Extract the [X, Y] coordinate from the center of the cell holding the provided text.  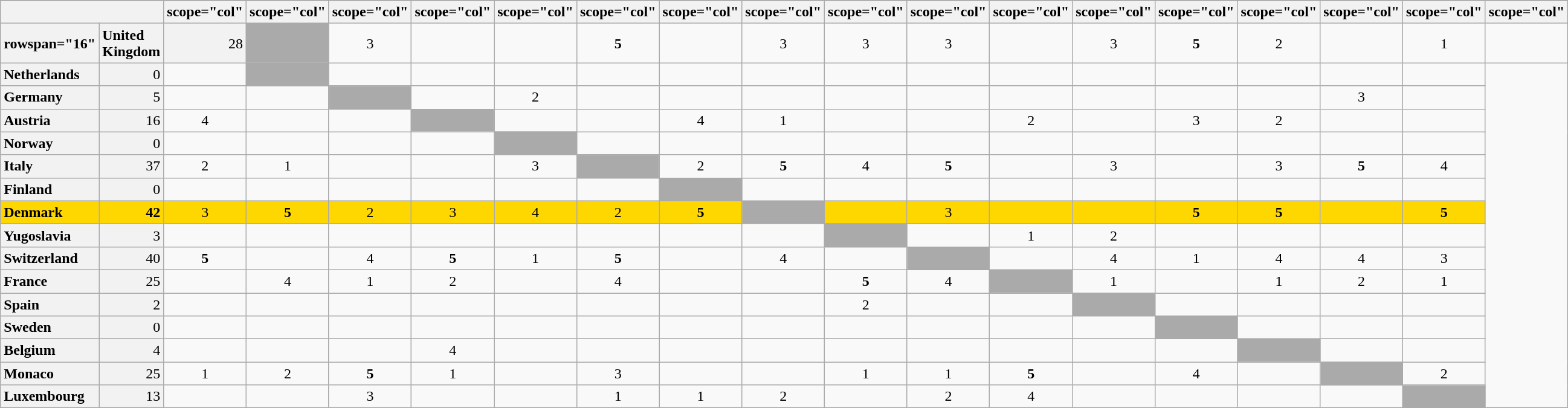
Monaco [50, 374]
Luxembourg [50, 397]
Austria [50, 120]
Spain [50, 304]
42 [132, 212]
United Kingdom [132, 44]
16 [132, 120]
40 [132, 258]
13 [132, 397]
Finland [50, 189]
37 [132, 166]
Netherlands [50, 74]
Germany [50, 97]
Yugoslavia [50, 235]
Switzerland [50, 258]
28 [205, 44]
Norway [50, 143]
Italy [50, 166]
Denmark [50, 212]
rowspan="16" [50, 44]
France [50, 281]
Sweden [50, 328]
Belgium [50, 351]
